Return [X, Y] of the center of cell containing provided text 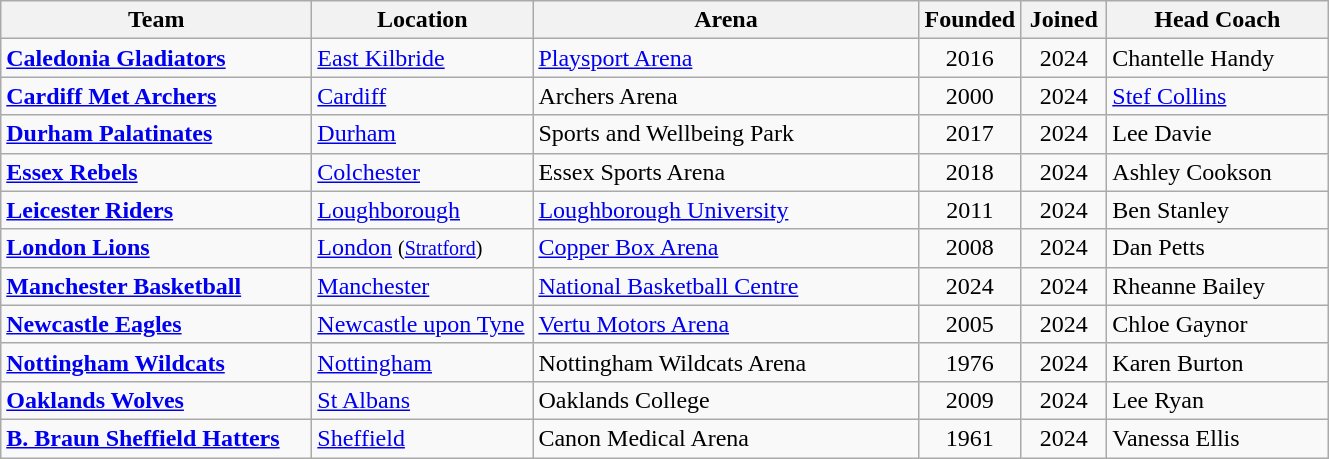
Nottingham Wildcats [156, 362]
Canon Medical Arena [726, 438]
2005 [970, 324]
2018 [970, 172]
B. Braun Sheffield Hatters [156, 438]
2009 [970, 400]
Durham [422, 134]
Leicester Riders [156, 210]
East Kilbride [422, 58]
1961 [970, 438]
2016 [970, 58]
Rheanne Bailey [1218, 286]
Loughborough [422, 210]
2008 [970, 248]
Cardiff [422, 96]
Chantelle Handy [1218, 58]
Nottingham Wildcats Arena [726, 362]
London (Stratford) [422, 248]
Ben Stanley [1218, 210]
Colchester [422, 172]
Oaklands Wolves [156, 400]
Vanessa Ellis [1218, 438]
Karen Burton [1218, 362]
Joined [1064, 20]
Team [156, 20]
2011 [970, 210]
Essex Sports Arena [726, 172]
2000 [970, 96]
Dan Petts [1218, 248]
Manchester Basketball [156, 286]
Newcastle Eagles [156, 324]
1976 [970, 362]
Newcastle upon Tyne [422, 324]
Loughborough University [726, 210]
Vertu Motors Arena [726, 324]
Founded [970, 20]
Stef Collins [1218, 96]
Chloe Gaynor [1218, 324]
Head Coach [1218, 20]
Lee Ryan [1218, 400]
Ashley Cookson [1218, 172]
Durham Palatinates [156, 134]
Caledonia Gladiators [156, 58]
Playsport Arena [726, 58]
Arena [726, 20]
Archers Arena [726, 96]
London Lions [156, 248]
Manchester [422, 286]
Sheffield [422, 438]
Nottingham [422, 362]
Sports and Wellbeing Park [726, 134]
Lee Davie [1218, 134]
Copper Box Arena [726, 248]
Essex Rebels [156, 172]
Oaklands College [726, 400]
Cardiff Met Archers [156, 96]
National Basketball Centre [726, 286]
Location [422, 20]
St Albans [422, 400]
2017 [970, 134]
